For the text-containing cell, return its midpoint in (x, y) coordinate format. 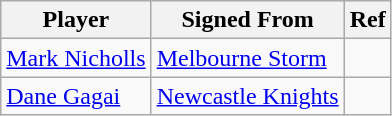
Mark Nicholls (76, 58)
Melbourne Storm (248, 58)
Ref (368, 20)
Newcastle Knights (248, 96)
Signed From (248, 20)
Player (76, 20)
Dane Gagai (76, 96)
